Determine the (x, y) coordinate at the center of the cell enclosing the given text.  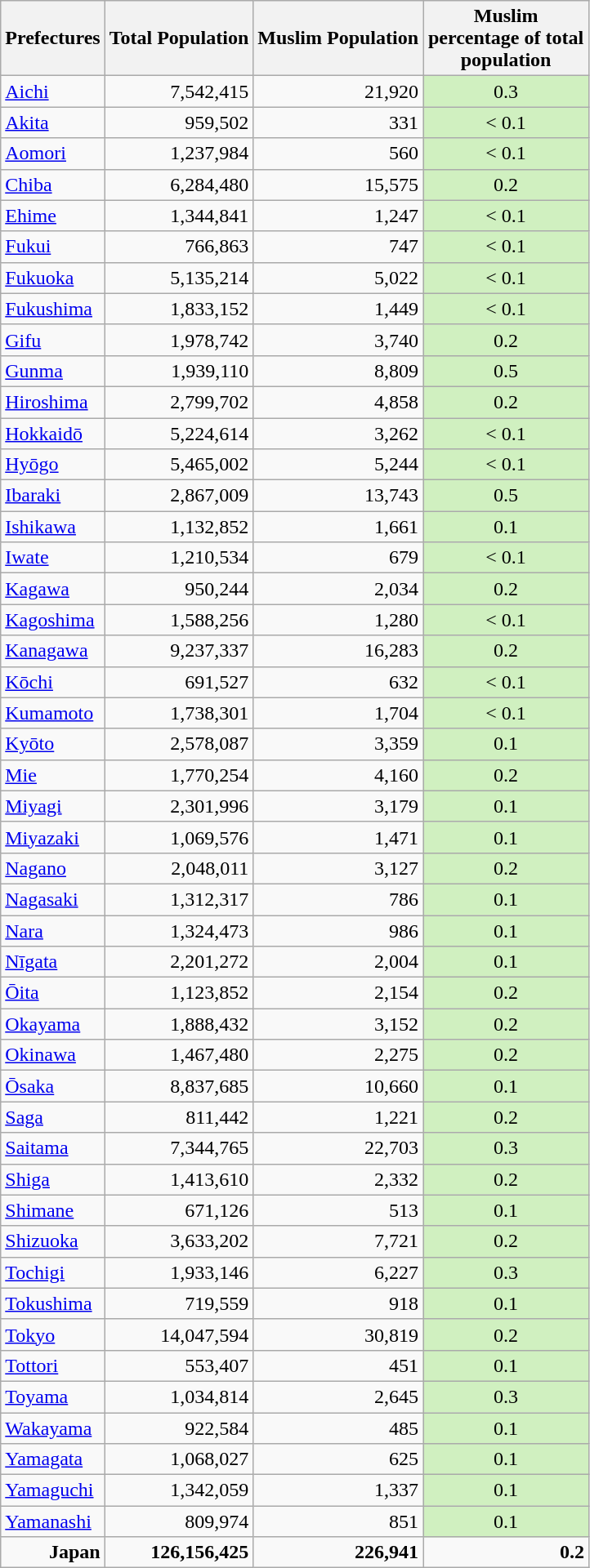
5,135,214 (179, 278)
Muslim percentage of total population (507, 38)
Prefectures (52, 38)
Tokushima (52, 1303)
Fukushima (52, 309)
Miyazaki (52, 837)
3,359 (338, 744)
Tottori (52, 1365)
30,819 (338, 1334)
6,284,480 (179, 185)
2,004 (338, 962)
16,283 (338, 651)
811,442 (179, 1117)
7,542,415 (179, 91)
Japan (52, 1552)
3,740 (338, 340)
2,301,996 (179, 806)
1,449 (338, 309)
Muslim Population (338, 38)
21,920 (338, 91)
1,312,317 (179, 899)
226,941 (338, 1552)
786 (338, 899)
1,068,027 (179, 1459)
671,126 (179, 1210)
Saitama (52, 1148)
1,034,814 (179, 1396)
Akita (52, 122)
Yamagata (52, 1459)
Yamanashi (52, 1521)
1,888,432 (179, 1024)
1,770,254 (179, 775)
Gifu (52, 340)
1,069,576 (179, 837)
Hiroshima (52, 402)
2,867,009 (179, 496)
Okinawa (52, 1055)
5,224,614 (179, 434)
Nagasaki (52, 899)
2,154 (338, 993)
1,467,480 (179, 1055)
1,337 (338, 1490)
918 (338, 1303)
632 (338, 682)
Kagoshima (52, 620)
Chiba (52, 185)
691,527 (179, 682)
Nagano (52, 868)
625 (338, 1459)
8,837,685 (179, 1086)
719,559 (179, 1303)
1,344,841 (179, 216)
986 (338, 930)
1,939,110 (179, 371)
14,047,594 (179, 1334)
560 (338, 154)
3,152 (338, 1024)
1,704 (338, 713)
5,022 (338, 278)
451 (338, 1365)
1,738,301 (179, 713)
1,471 (338, 837)
Mie (52, 775)
809,974 (179, 1521)
2,332 (338, 1179)
9,237,337 (179, 651)
Ibaraki (52, 496)
4,160 (338, 775)
Ōsaka (52, 1086)
1,132,852 (179, 527)
485 (338, 1428)
2,578,087 (179, 744)
922,584 (179, 1428)
1,661 (338, 527)
Fukuoka (52, 278)
22,703 (338, 1148)
Shimane (52, 1210)
Ishikawa (52, 527)
1,413,610 (179, 1179)
Yamaguchi (52, 1490)
851 (338, 1521)
Kagawa (52, 589)
5,465,002 (179, 465)
13,743 (338, 496)
2,645 (338, 1396)
Miyagi (52, 806)
1,342,059 (179, 1490)
Ōita (52, 993)
766,863 (179, 247)
Ehime (52, 216)
7,344,765 (179, 1148)
126,156,425 (179, 1552)
679 (338, 558)
Shiga (52, 1179)
331 (338, 122)
1,221 (338, 1117)
Nara (52, 930)
2,048,011 (179, 868)
1,833,152 (179, 309)
1,237,984 (179, 154)
Kōchi (52, 682)
Tochigi (52, 1272)
3,262 (338, 434)
1,588,256 (179, 620)
2,275 (338, 1055)
Hokkaidō (52, 434)
Nīgata (52, 962)
Okayama (52, 1024)
Total Population (179, 38)
5,244 (338, 465)
Hyōgo (52, 465)
Aichi (52, 91)
Wakayama (52, 1428)
1,123,852 (179, 993)
Iwate (52, 558)
1,210,534 (179, 558)
959,502 (179, 122)
1,247 (338, 216)
747 (338, 247)
2,034 (338, 589)
8,809 (338, 371)
Gunma (52, 371)
Kyōto (52, 744)
1,933,146 (179, 1272)
Toyama (52, 1396)
7,721 (338, 1241)
553,407 (179, 1365)
15,575 (338, 185)
2,201,272 (179, 962)
950,244 (179, 589)
3,179 (338, 806)
513 (338, 1210)
Aomori (52, 154)
Saga (52, 1117)
Kanagawa (52, 651)
Shizuoka (52, 1241)
10,660 (338, 1086)
4,858 (338, 402)
2,799,702 (179, 402)
3,633,202 (179, 1241)
6,227 (338, 1272)
3,127 (338, 868)
Fukui (52, 247)
1,324,473 (179, 930)
1,978,742 (179, 340)
Tokyo (52, 1334)
1,280 (338, 620)
Kumamoto (52, 713)
